Provide the [x, y] coordinate of the cell's center where the given text is located.  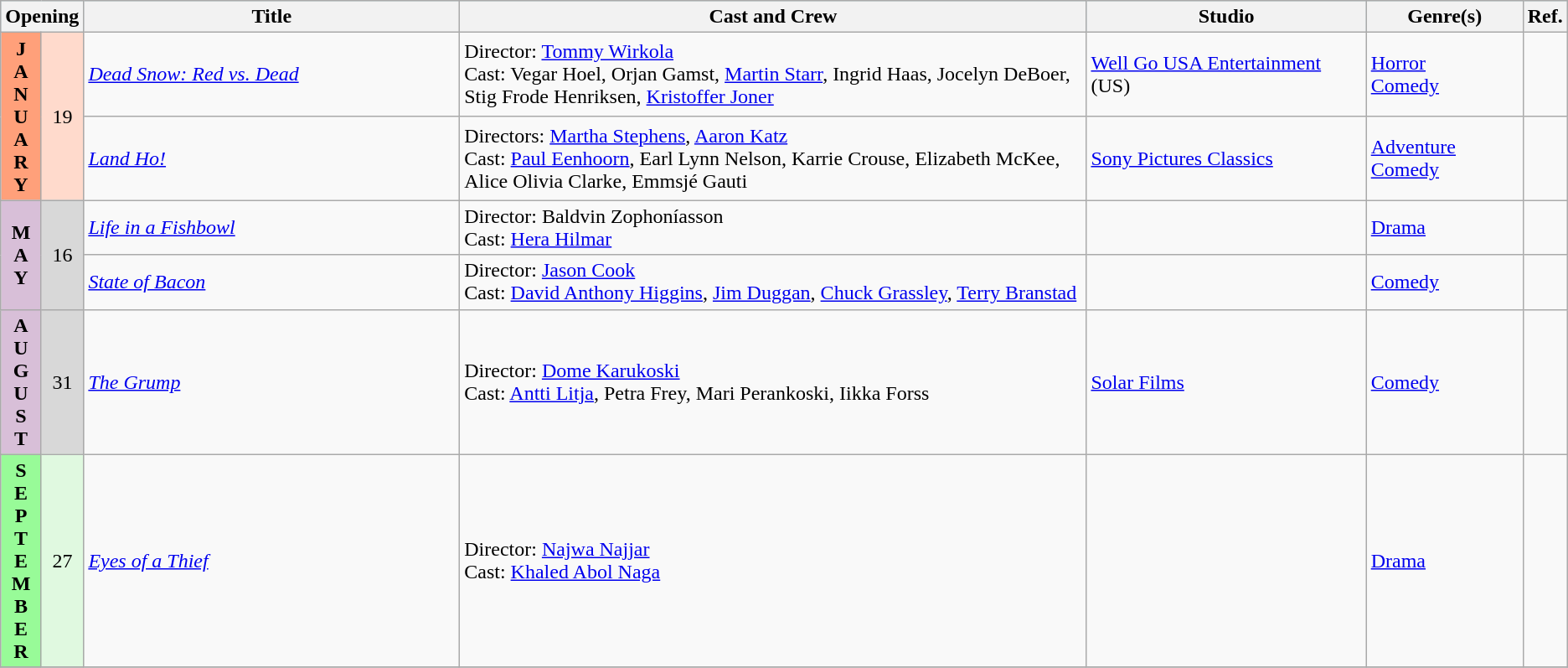
Director: Jason Cook Cast: David Anthony Higgins, Jim Duggan, Chuck Grassley, Terry Branstad [773, 282]
Director: Tommy Wirkola Cast: Vegar Hoel, Orjan Gamst, Martin Starr, Ingrid Haas, Jocelyn DeBoer, Stig Frode Henriksen, Kristoffer Joner [773, 75]
Title [271, 17]
Director: Najwa Najjar Cast: Khaled Abol Naga [773, 561]
27 [62, 561]
Director: Baldvin Zophoníasson Cast: Hera Hilmar [773, 228]
16 [62, 255]
The Grump [271, 382]
MAY [22, 255]
Life in a Fishbowl [271, 228]
JANUARY [22, 117]
Well Go USA Entertainment (US) [1226, 75]
Horror Comedy [1444, 75]
Adventure Comedy [1444, 158]
Ref. [1545, 17]
Cast and Crew [773, 17]
31 [62, 382]
State of Bacon [271, 282]
Sony Pictures Classics [1226, 158]
Genre(s) [1444, 17]
Director: Dome Karukoski Cast: Antti Litja, Petra Frey, Mari Perankoski, Iikka Forss [773, 382]
Studio [1226, 17]
Opening [42, 17]
SEPTEMBER [22, 561]
Directors: Martha Stephens, Aaron Katz Cast: Paul Eenhoorn, Earl Lynn Nelson, Karrie Crouse, Elizabeth McKee, Alice Olivia Clarke, Emmsjé Gauti [773, 158]
Solar Films [1226, 382]
19 [62, 117]
Dead Snow: Red vs. Dead [271, 75]
Eyes of a Thief [271, 561]
Land Ho! [271, 158]
AUGUST [22, 382]
